Locate the cell with the specified text and output its (X, Y) center coordinate. 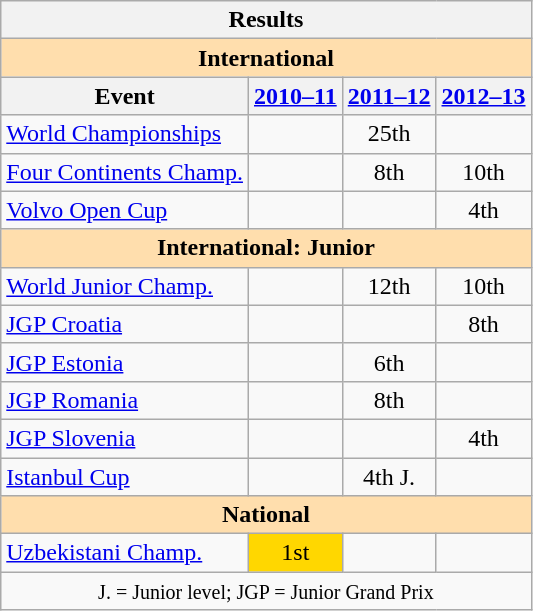
Event (125, 96)
J. = Junior level; JGP = Junior Grand Prix (266, 591)
12th (389, 286)
2010–11 (295, 96)
Results (266, 20)
JGP Croatia (125, 324)
JGP Romania (125, 400)
International: Junior (266, 248)
2011–12 (389, 96)
Four Continents Champ. (125, 172)
Volvo Open Cup (125, 210)
Istanbul Cup (125, 477)
2012–13 (484, 96)
1st (295, 553)
International (266, 58)
World Championships (125, 134)
JGP Slovenia (125, 438)
National (266, 515)
World Junior Champ. (125, 286)
6th (389, 362)
4th J. (389, 477)
JGP Estonia (125, 362)
Uzbekistani Champ. (125, 553)
25th (389, 134)
